Detect which cell encompasses the target text, then output its [X, Y] center coordinate. 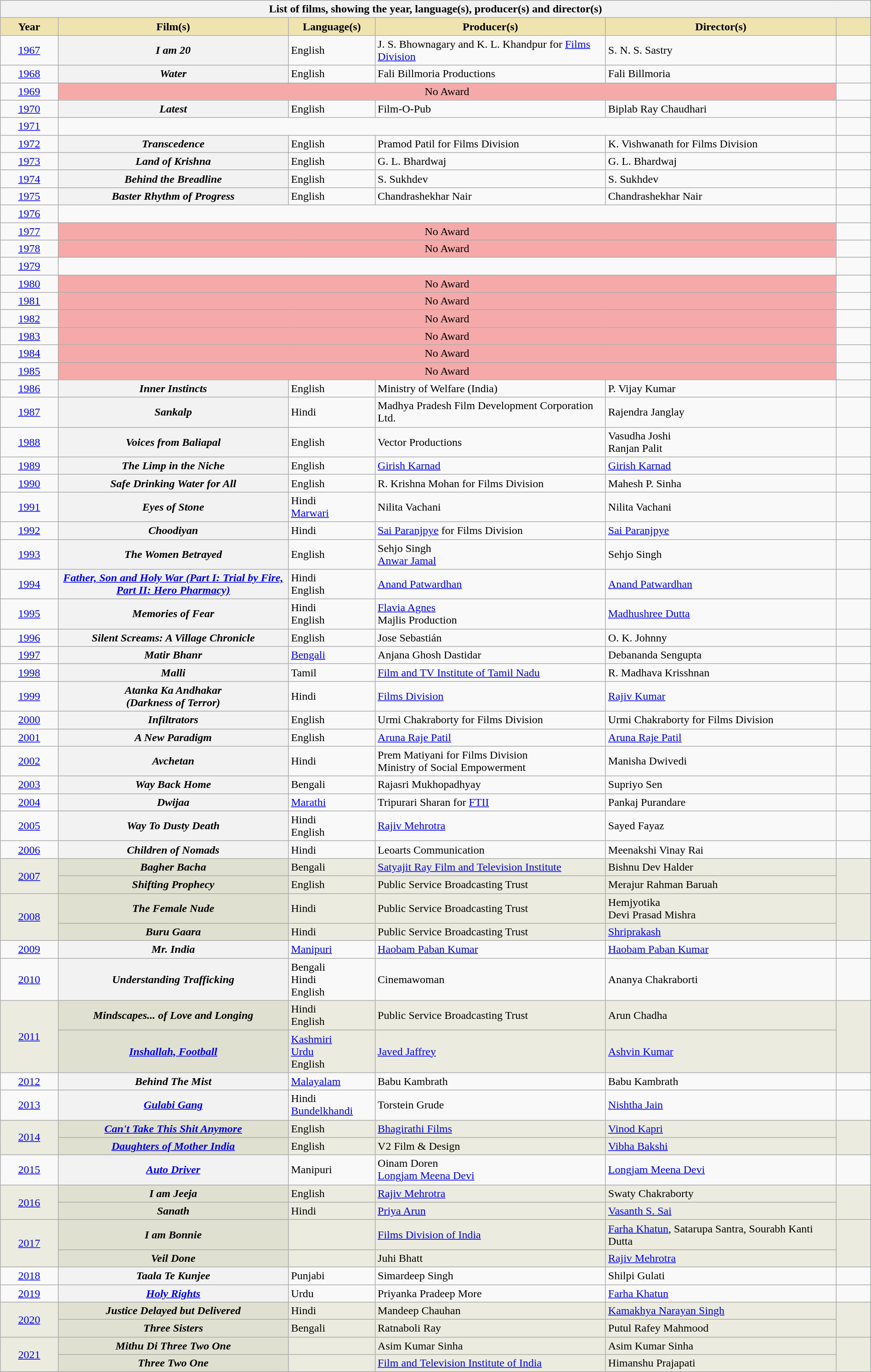
Meenakshi Vinay Rai [721, 849]
Choodiyan [173, 530]
Sai Paranjpye [721, 530]
2001 [29, 737]
Debananda Sengupta [721, 655]
Priyanka Pradeep More [491, 1293]
2005 [29, 826]
Oinam DorenLongjam Meena Devi [491, 1170]
Ananya Chakraborti [721, 979]
Leoarts Communication [491, 849]
Malayalam [332, 1081]
Land of Krishna [173, 161]
1988 [29, 442]
2020 [29, 1320]
Year [29, 27]
1973 [29, 161]
1968 [29, 74]
Inshallah, Football [173, 1051]
1999 [29, 696]
Sehjo Singh [721, 554]
1967 [29, 51]
1970 [29, 109]
Mithu Di Three Two One [173, 1346]
Merajur Rahman Baruah [721, 884]
1983 [29, 336]
Taala Te Kunjee [173, 1276]
Auto Driver [173, 1170]
Sehjo SinghAnwar Jamal [491, 554]
2012 [29, 1081]
I am Bonnie [173, 1234]
Sayed Fayaz [721, 826]
2008 [29, 917]
1981 [29, 301]
Manisha Dwivedi [721, 761]
1975 [29, 196]
The Limp in the Niche [173, 466]
Prem Matiyani for Films DivisionMinistry of Social Empowerment [491, 761]
Three Sisters [173, 1328]
1987 [29, 412]
Farha Khatun, Satarupa Santra, Sourabh Kanti Dutta [721, 1234]
Vibha Bakshi [721, 1146]
2011 [29, 1037]
Films Division of India [491, 1234]
List of films, showing the year, language(s), producer(s) and director(s) [435, 9]
2000 [29, 720]
2006 [29, 849]
Vasudha JoshiRanjan Palit [721, 442]
Film(s) [173, 27]
1979 [29, 266]
Ratnaboli Ray [491, 1328]
Vector Productions [491, 442]
Way To Dusty Death [173, 826]
1985 [29, 371]
S. N. S. Sastry [721, 51]
Transcedence [173, 144]
Pankaj Purandare [721, 802]
The Female Nude [173, 908]
Sanath [173, 1211]
Film and Television Institute of India [491, 1363]
Eyes of Stone [173, 507]
Ashvin Kumar [721, 1051]
Simardeep Singh [491, 1276]
Ministry of Welfare (India) [491, 388]
Mahesh P. Sinha [721, 483]
Himanshu Prajapati [721, 1363]
Film and TV Institute of Tamil Nadu [491, 673]
Bhagirathi Films [491, 1129]
Matir Bhanr [173, 655]
1969 [29, 91]
Sai Paranjpye for Films Division [491, 530]
J. S. Bhownagary and K. L. Khandpur for Films Division [491, 51]
1997 [29, 655]
1971 [29, 126]
Bishnu Dev Halder [721, 867]
Satyajit Ray Film and Television Institute [491, 867]
P. Vijay Kumar [721, 388]
R. Krishna Mohan for Films Division [491, 483]
2014 [29, 1137]
Pramod Patil for Films Division [491, 144]
Mr. India [173, 950]
1984 [29, 354]
Gulabi Gang [173, 1105]
Swaty Chakraborty [721, 1193]
Buru Gaara [173, 932]
BengaliHindiEnglish [332, 979]
R. Madhava Krisshnan [721, 673]
Jose Sebastián [491, 638]
Films Division [491, 696]
Mindscapes... of Love and Longing [173, 1016]
2004 [29, 802]
Madhushree Dutta [721, 614]
HemjyotikaDevi Prasad Mishra [721, 908]
1977 [29, 231]
Flavia AgnesMajlis Production [491, 614]
1993 [29, 554]
Shriprakash [721, 932]
1992 [29, 530]
Holy Rights [173, 1293]
1998 [29, 673]
Marathi [332, 802]
O. K. Johnny [721, 638]
Cinemawoman [491, 979]
Rajasri Mukhopadhyay [491, 785]
Children of Nomads [173, 849]
Producer(s) [491, 27]
Anjana Ghosh Dastidar [491, 655]
1978 [29, 249]
Inner Instincts [173, 388]
Kamakhya Narayan Singh [721, 1311]
Latest [173, 109]
Avchetan [173, 761]
Shifting Prophecy [173, 884]
Mandeep Chauhan [491, 1311]
Biplab Ray Chaudhari [721, 109]
Rajendra Janglay [721, 412]
Torstein Grude [491, 1105]
1974 [29, 179]
2013 [29, 1105]
Justice Delayed but Delivered [173, 1311]
1986 [29, 388]
KashmiriUrduEnglish [332, 1051]
Tripurari Sharan for FTII [491, 802]
2016 [29, 1202]
2018 [29, 1276]
Tamil [332, 673]
1994 [29, 584]
Father, Son and Holy War (Part I: Trial by Fire, Part II: Hero Pharmacy) [173, 584]
Understanding Trafficking [173, 979]
Farha Khatun [721, 1293]
1976 [29, 214]
Nishtha Jain [721, 1105]
Silent Screams: A Village Chronicle [173, 638]
Vinod Kapri [721, 1129]
Punjabi [332, 1276]
Vasanth S. Sai [721, 1211]
1995 [29, 614]
Priya Arun [491, 1211]
Voices from Baliapal [173, 442]
2015 [29, 1170]
2021 [29, 1355]
Longjam Meena Devi [721, 1170]
Veil Done [173, 1258]
I am Jeeja [173, 1193]
Supriyo Sen [721, 785]
Memories of Fear [173, 614]
2009 [29, 950]
Fali Billmoria Productions [491, 74]
V2 Film & Design [491, 1146]
Bagher Bacha [173, 867]
I am 20 [173, 51]
Three Two One [173, 1363]
1982 [29, 319]
Juhi Bhatt [491, 1258]
Javed Jaffrey [491, 1051]
1989 [29, 466]
Water [173, 74]
Language(s) [332, 27]
Behind The Mist [173, 1081]
2002 [29, 761]
Behind the Breadline [173, 179]
Atanka Ka Andhakar(Darkness of Terror) [173, 696]
The Women Betrayed [173, 554]
1991 [29, 507]
Rajiv Kumar [721, 696]
Film-O-Pub [491, 109]
Baster Rhythm of Progress [173, 196]
2017 [29, 1243]
1996 [29, 638]
Fali Billmoria [721, 74]
HindiBundelkhandi [332, 1105]
Daughters of Mother India [173, 1146]
Arun Chadha [721, 1016]
Malli [173, 673]
Sankalp [173, 412]
1990 [29, 483]
2007 [29, 876]
2010 [29, 979]
1980 [29, 284]
HindiMarwari [332, 507]
Way Back Home [173, 785]
Director(s) [721, 27]
Madhya Pradesh Film Development Corporation Ltd. [491, 412]
K. Vishwanath for Films Division [721, 144]
1972 [29, 144]
Urdu [332, 1293]
Infiltrators [173, 720]
Safe Drinking Water for All [173, 483]
A New Paradigm [173, 737]
Shilpi Gulati [721, 1276]
Dwijaa [173, 802]
Putul Rafey Mahmood [721, 1328]
2019 [29, 1293]
2003 [29, 785]
Can't Take This Shit Anymore [173, 1129]
